Provide the [X, Y] coordinate of the cell's center where the given text is located.  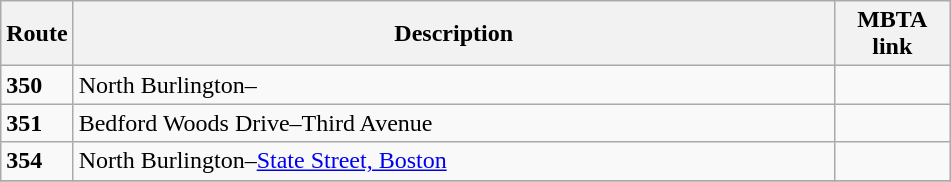
Route [37, 34]
351 [37, 123]
350 [37, 85]
Description [454, 34]
North Burlington–State Street, Boston [454, 161]
North Burlington– [454, 85]
Bedford Woods Drive–Third Avenue [454, 123]
MBTA link [892, 34]
354 [37, 161]
